From the cell containing the given text, extract its center point as (X, Y) coordinate. 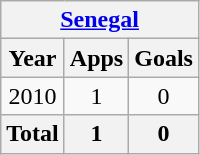
Senegal (100, 20)
Year (33, 58)
2010 (33, 96)
Apps (96, 58)
Goals (164, 58)
Total (33, 134)
